Detect which cell encompasses the target text, then output its [x, y] center coordinate. 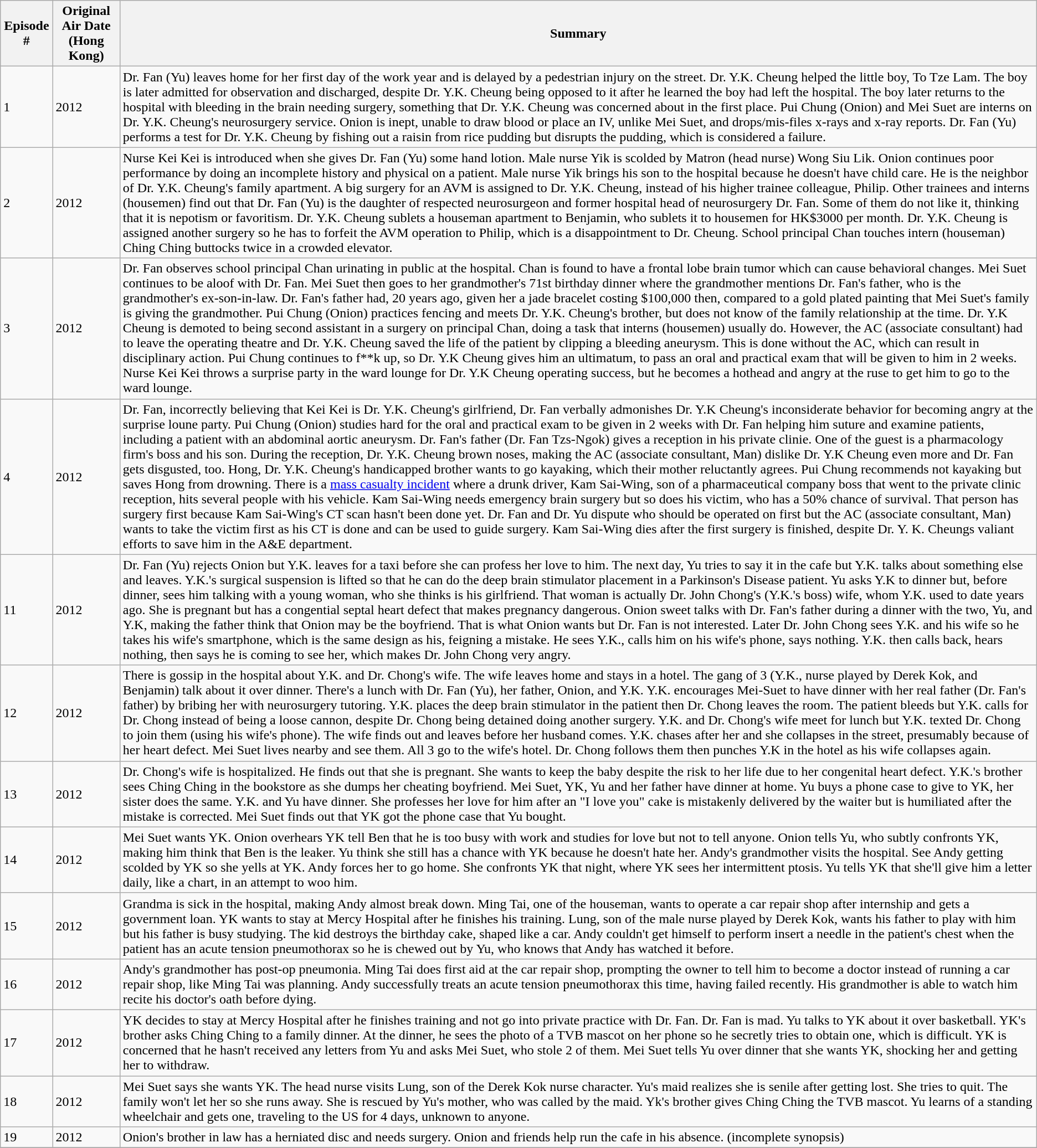
1 [27, 107]
12 [27, 713]
4 [27, 476]
14 [27, 859]
19 [27, 1137]
2 [27, 203]
Original Air Date (Hong Kong) [86, 33]
Episode # [27, 33]
13 [27, 794]
3 [27, 328]
15 [27, 926]
Summary [578, 33]
17 [27, 1042]
Onion's brother in law has a herniated disc and needs surgery. Onion and friends help run the cafe in his absence. (incomplete synopsis) [578, 1137]
16 [27, 984]
11 [27, 610]
18 [27, 1101]
